Identify which cell holds the provided text, then report its [X, Y] central coordinate. 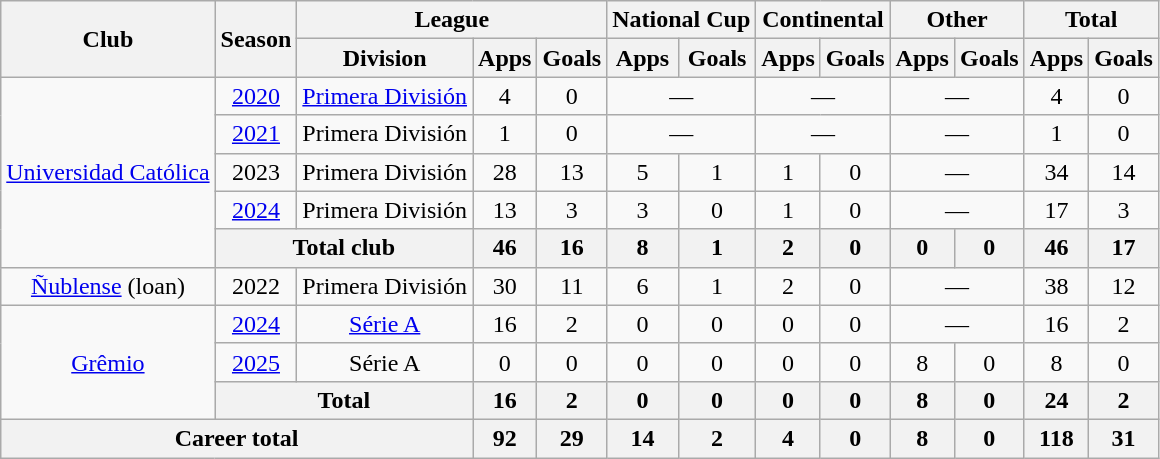
29 [572, 438]
Club [108, 39]
National Cup [682, 20]
Total club [344, 248]
Universidad Católica [108, 172]
2025 [256, 362]
Season [256, 39]
Continental [823, 20]
30 [505, 286]
24 [1056, 400]
2023 [256, 172]
League [452, 20]
118 [1056, 438]
92 [505, 438]
28 [505, 172]
31 [1124, 438]
2021 [256, 134]
34 [1056, 172]
Division [385, 58]
Career total [237, 438]
2020 [256, 96]
12 [1124, 286]
Grêmio [108, 362]
11 [572, 286]
38 [1056, 286]
Ñublense (loan) [108, 286]
5 [643, 172]
6 [643, 286]
2022 [256, 286]
Other [957, 20]
